Scan for the cell matching the given text and deliver its (x, y) coordinate at center. 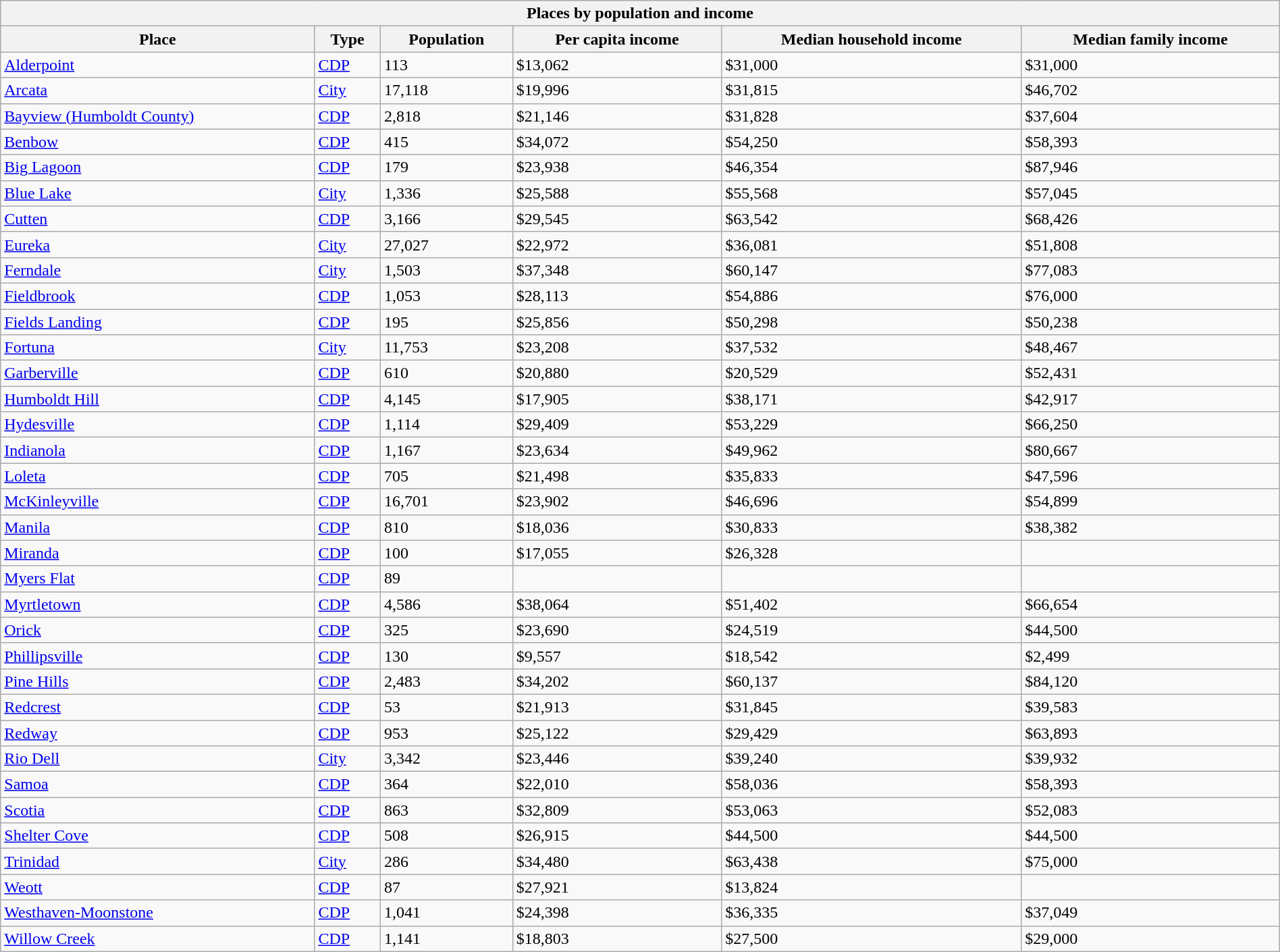
$26,915 (617, 836)
$63,893 (1150, 733)
$37,348 (617, 270)
$17,055 (617, 553)
17,118 (446, 90)
$68,426 (1150, 219)
$50,298 (872, 322)
$53,063 (872, 810)
$2,499 (1150, 656)
1,336 (446, 193)
$34,480 (617, 862)
Redcrest (158, 707)
$23,634 (617, 450)
415 (446, 142)
$52,431 (1150, 373)
$25,856 (617, 322)
$13,824 (872, 887)
$25,122 (617, 733)
$13,062 (617, 65)
McKinleyville (158, 502)
$27,921 (617, 887)
2,483 (446, 681)
$37,604 (1150, 116)
Eureka (158, 244)
$23,902 (617, 502)
$38,382 (1150, 527)
$24,519 (872, 630)
705 (446, 476)
$38,171 (872, 399)
$66,654 (1150, 604)
$36,335 (872, 913)
1,503 (446, 270)
Bayview (Humboldt County) (158, 116)
364 (446, 785)
$17,905 (617, 399)
Rio Dell (158, 759)
$23,690 (617, 630)
Big Lagoon (158, 167)
Per capita income (617, 39)
863 (446, 810)
100 (446, 553)
$52,083 (1150, 810)
1,141 (446, 938)
Type (348, 39)
Scotia (158, 810)
Fieldbrook (158, 296)
Population (446, 39)
$21,146 (617, 116)
113 (446, 65)
$66,250 (1150, 425)
$60,147 (872, 270)
Benbow (158, 142)
Places by population and income (640, 14)
$30,833 (872, 527)
Weott (158, 887)
1,114 (446, 425)
$22,972 (617, 244)
195 (446, 322)
$38,064 (617, 604)
$35,833 (872, 476)
610 (446, 373)
$50,238 (1150, 322)
$20,529 (872, 373)
$31,815 (872, 90)
Westhaven-Moonstone (158, 913)
$26,328 (872, 553)
953 (446, 733)
Humboldt Hill (158, 399)
$18,542 (872, 656)
Willow Creek (158, 938)
$63,542 (872, 219)
89 (446, 579)
16,701 (446, 502)
$46,696 (872, 502)
Fields Landing (158, 322)
Manila (158, 527)
$42,917 (1150, 399)
$34,202 (617, 681)
$32,809 (617, 810)
$60,137 (872, 681)
$53,229 (872, 425)
$39,583 (1150, 707)
$39,240 (872, 759)
$23,208 (617, 348)
Place (158, 39)
130 (446, 656)
Hydesville (158, 425)
$18,036 (617, 527)
4,586 (446, 604)
Fortuna (158, 348)
$27,500 (872, 938)
Samoa (158, 785)
27,027 (446, 244)
$34,072 (617, 142)
87 (446, 887)
53 (446, 707)
$39,932 (1150, 759)
$77,083 (1150, 270)
$37,049 (1150, 913)
$29,000 (1150, 938)
$75,000 (1150, 862)
$21,913 (617, 707)
$76,000 (1150, 296)
$49,962 (872, 450)
179 (446, 167)
$28,113 (617, 296)
$23,938 (617, 167)
4,145 (446, 399)
$54,886 (872, 296)
Alderpoint (158, 65)
3,342 (446, 759)
1,167 (446, 450)
Myers Flat (158, 579)
508 (446, 836)
Loleta (158, 476)
286 (446, 862)
$87,946 (1150, 167)
Miranda (158, 553)
$31,828 (872, 116)
$22,010 (617, 785)
$19,996 (617, 90)
$29,409 (617, 425)
Orick (158, 630)
$51,808 (1150, 244)
$36,081 (872, 244)
$46,354 (872, 167)
$48,467 (1150, 348)
Garberville (158, 373)
$51,402 (872, 604)
$80,667 (1150, 450)
Median family income (1150, 39)
$63,438 (872, 862)
Redway (158, 733)
11,753 (446, 348)
Cutten (158, 219)
Blue Lake (158, 193)
$57,045 (1150, 193)
2,818 (446, 116)
$21,498 (617, 476)
$54,899 (1150, 502)
$37,532 (872, 348)
Shelter Cove (158, 836)
$29,545 (617, 219)
$9,557 (617, 656)
$18,803 (617, 938)
$31,845 (872, 707)
Indianola (158, 450)
1,053 (446, 296)
$24,398 (617, 913)
$25,588 (617, 193)
3,166 (446, 219)
1,041 (446, 913)
$55,568 (872, 193)
$47,596 (1150, 476)
Trinidad (158, 862)
$23,446 (617, 759)
$20,880 (617, 373)
Pine Hills (158, 681)
$29,429 (872, 733)
Myrtletown (158, 604)
325 (446, 630)
$84,120 (1150, 681)
$58,036 (872, 785)
$46,702 (1150, 90)
Phillipsville (158, 656)
810 (446, 527)
Arcata (158, 90)
$54,250 (872, 142)
Ferndale (158, 270)
Median household income (872, 39)
